Detect which cell encompasses the target text, then output its (X, Y) center coordinate. 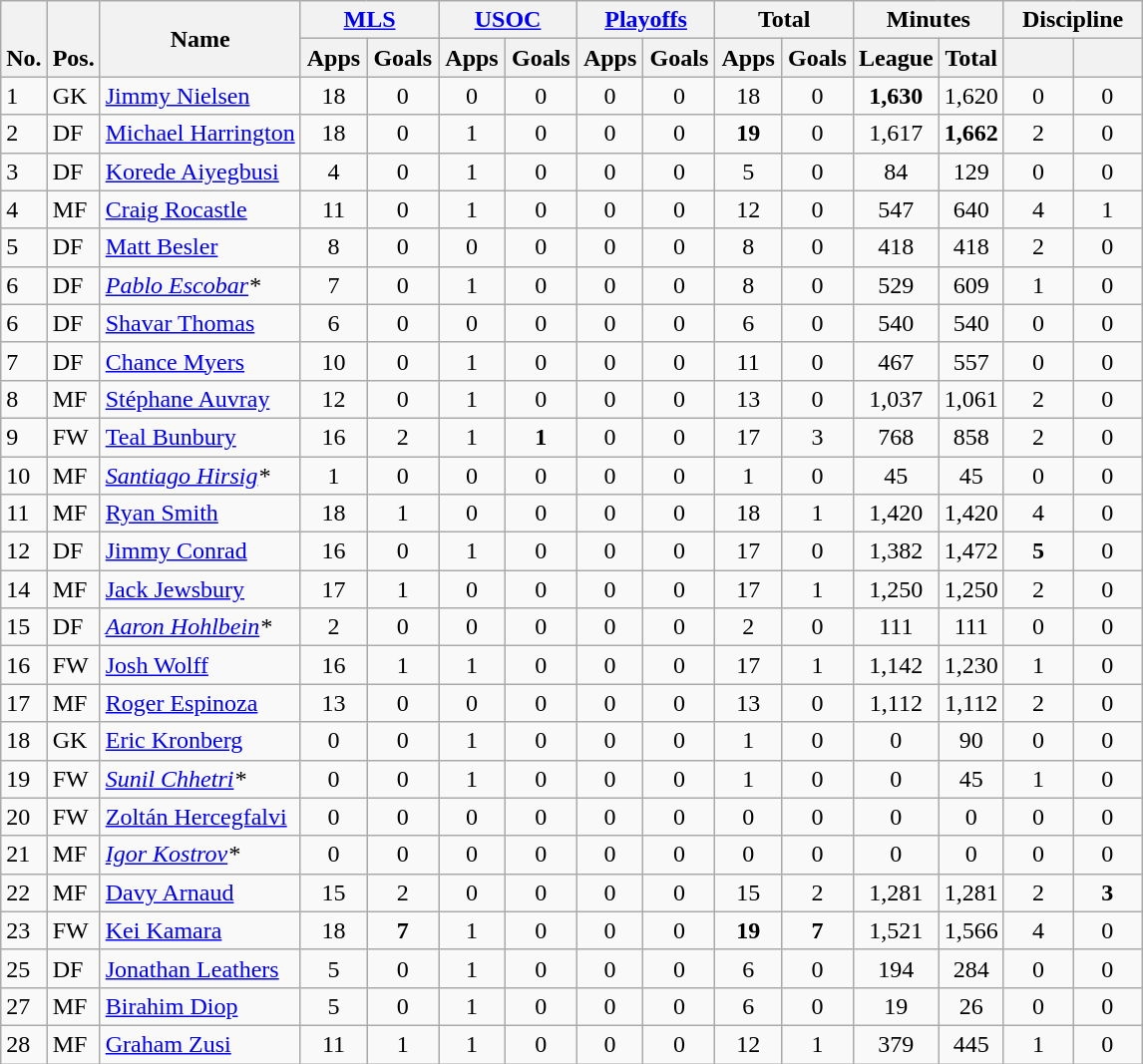
25 (24, 968)
1,662 (971, 134)
9 (24, 437)
Igor Kostrov* (199, 855)
1,617 (896, 134)
Playoffs (646, 20)
1,472 (971, 551)
445 (971, 1044)
Korede Aiyegbusi (199, 172)
84 (896, 172)
Birahim Diop (199, 1006)
Pos. (74, 39)
Zoltán Hercegfalvi (199, 817)
No. (24, 39)
768 (896, 437)
Stéphane Auvray (199, 399)
1,620 (971, 96)
1,630 (896, 96)
1,521 (896, 930)
23 (24, 930)
1,061 (971, 399)
MLS (369, 20)
Discipline (1073, 20)
Shavar Thomas (199, 323)
194 (896, 968)
547 (896, 209)
90 (971, 741)
Eric Kronberg (199, 741)
467 (896, 361)
284 (971, 968)
Santiago Hirsig* (199, 476)
1,037 (896, 399)
640 (971, 209)
Teal Bunbury (199, 437)
Michael Harrington (199, 134)
21 (24, 855)
129 (971, 172)
Name (199, 39)
Jack Jewsbury (199, 589)
Pablo Escobar* (199, 285)
Chance Myers (199, 361)
Ryan Smith (199, 514)
Josh Wolff (199, 665)
379 (896, 1044)
Davy Arnaud (199, 892)
529 (896, 285)
Sunil Chhetri* (199, 779)
Jonathan Leathers (199, 968)
1,382 (896, 551)
28 (24, 1044)
Jimmy Conrad (199, 551)
27 (24, 1006)
Roger Espinoza (199, 703)
14 (24, 589)
609 (971, 285)
Aaron Hohlbein* (199, 627)
League (896, 58)
1,142 (896, 665)
USOC (509, 20)
Craig Rocastle (199, 209)
22 (24, 892)
20 (24, 817)
Jimmy Nielsen (199, 96)
557 (971, 361)
1,566 (971, 930)
858 (971, 437)
Minutes (928, 20)
Graham Zusi (199, 1044)
Kei Kamara (199, 930)
26 (971, 1006)
Matt Besler (199, 247)
1,230 (971, 665)
